Output the [X, Y] coordinate of the center of the cell containing the given text.  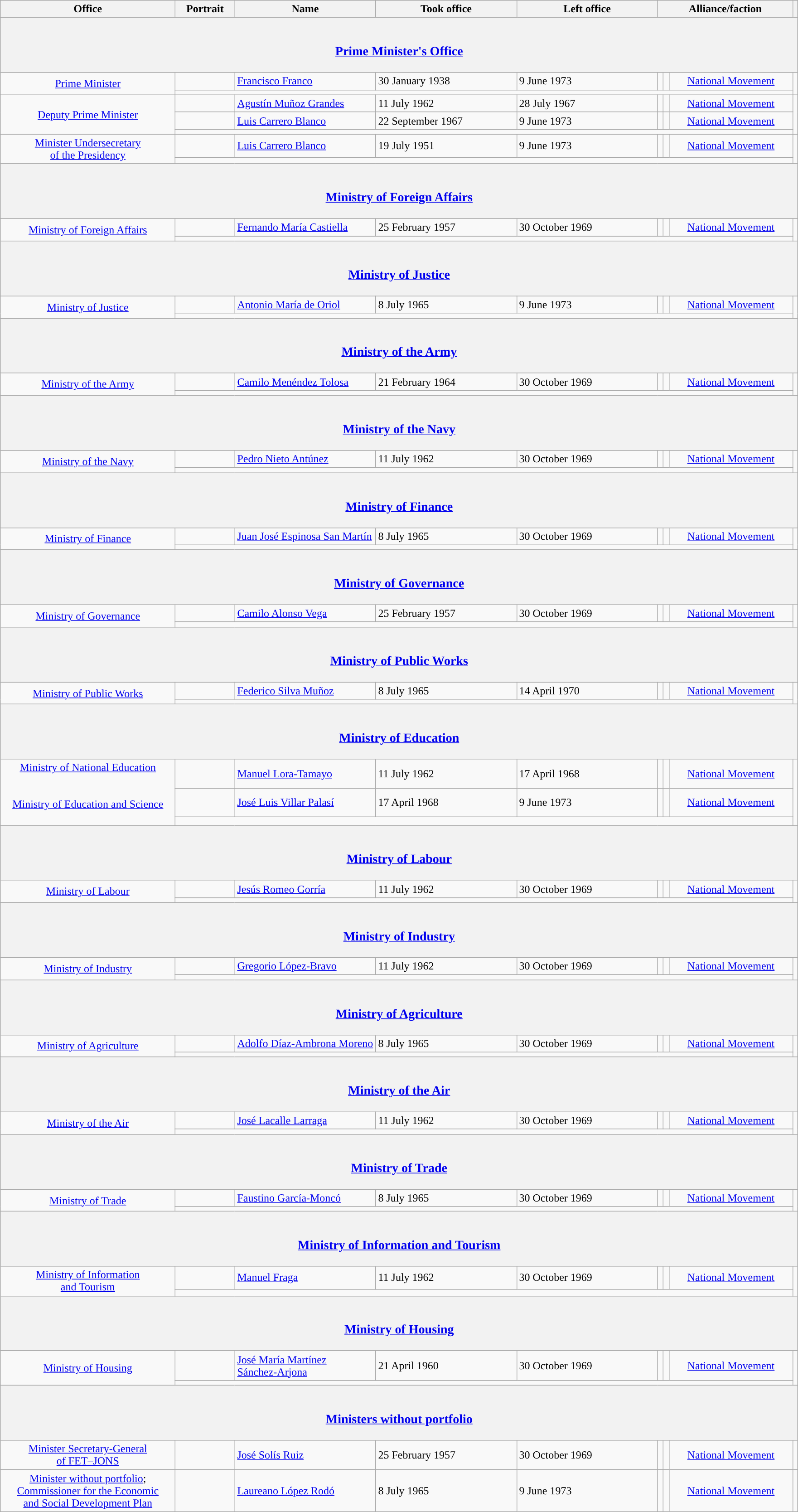
Camilo Menéndez Tolosa [305, 382]
Federico Silva Muñoz [305, 691]
Camilo Alonso Vega [305, 613]
21 April 1960 [446, 1365]
Francisco Franco [305, 81]
14 April 1970 [587, 691]
Agustín Muñoz Grandes [305, 103]
José María MartínezSánchez-Arjona [305, 1365]
Fernando María Castiella [305, 228]
José Solís Ruiz [305, 1455]
Office [88, 9]
Ministry of Education [399, 732]
Alliance/faction [725, 9]
Antonio María de Oriol [305, 305]
Minister Secretary-Generalof FET–JONS [88, 1455]
30 January 1938 [446, 81]
Ministry of National EducationMinistry of Education and Science [88, 792]
Portrait [205, 9]
Prime Minister [88, 83]
José Lacalle Larraga [305, 1120]
Manuel Lora-Tamayo [305, 774]
21 February 1964 [446, 382]
Laureano López Rodó [305, 1491]
19 July 1951 [446, 145]
Gregorio López-Bravo [305, 966]
28 July 1967 [587, 103]
Prime Minister's Office [399, 45]
Juan José Espinosa San Martín [305, 536]
Minister Undersecretaryof the Presidency [88, 149]
Ministers without portfolio [399, 1412]
Faustino García-Moncó [305, 1198]
José Luis Villar Palasí [305, 803]
Pedro Nieto Antúnez [305, 459]
Ministry of Informationand Tourism [88, 1281]
Name [305, 9]
Minister without portfolio;Commissioner for the Economicand Social Development Plan [88, 1491]
Left office [587, 9]
Deputy Prime Minister [88, 114]
Adolfo Díaz-Ambrona Moreno [305, 1043]
Jesús Romeo Gorría [305, 889]
Manuel Fraga [305, 1278]
Took office [446, 9]
22 September 1967 [446, 121]
Ministry of Information and Tourism [399, 1239]
